Locate the cell with the specified text and output its (x, y) center coordinate. 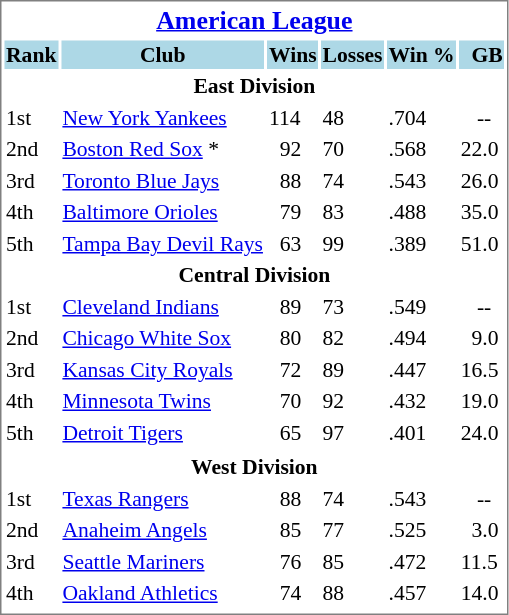
.389 (422, 244)
35.0 (482, 212)
Toronto Blue Jays (163, 180)
Kansas City Royals (163, 370)
9.0 (482, 338)
Seattle Mariners (163, 562)
48 (352, 118)
73 (352, 306)
.525 (422, 530)
82 (352, 338)
Texas Rangers (163, 498)
Win % (422, 54)
.568 (422, 149)
99 (352, 244)
65 (292, 432)
83 (352, 212)
63 (292, 244)
Oakland Athletics (163, 593)
Detroit Tigers (163, 432)
72 (292, 370)
14.0 (482, 593)
Boston Red Sox * (163, 149)
.401 (422, 432)
3.0 (482, 530)
.457 (422, 593)
16.5 (482, 370)
Tampa Bay Devil Rays (163, 244)
American League (254, 20)
Club (163, 54)
76 (292, 562)
11.5 (482, 562)
.472 (422, 562)
97 (352, 432)
22.0 (482, 149)
Minnesota Twins (163, 401)
.432 (422, 401)
.488 (422, 212)
Wins (292, 54)
West Division (254, 467)
.447 (422, 370)
.704 (422, 118)
.549 (422, 306)
80 (292, 338)
Rank (30, 54)
Cleveland Indians (163, 306)
Anaheim Angels (163, 530)
114 (292, 118)
East Division (254, 86)
24.0 (482, 432)
New York Yankees (163, 118)
Losses (352, 54)
.494 (422, 338)
77 (352, 530)
79 (292, 212)
Baltimore Orioles (163, 212)
Central Division (254, 275)
19.0 (482, 401)
51.0 (482, 244)
GB (482, 54)
26.0 (482, 180)
Chicago White Sox (163, 338)
